Locate the cell with the specified text and output its [X, Y] center coordinate. 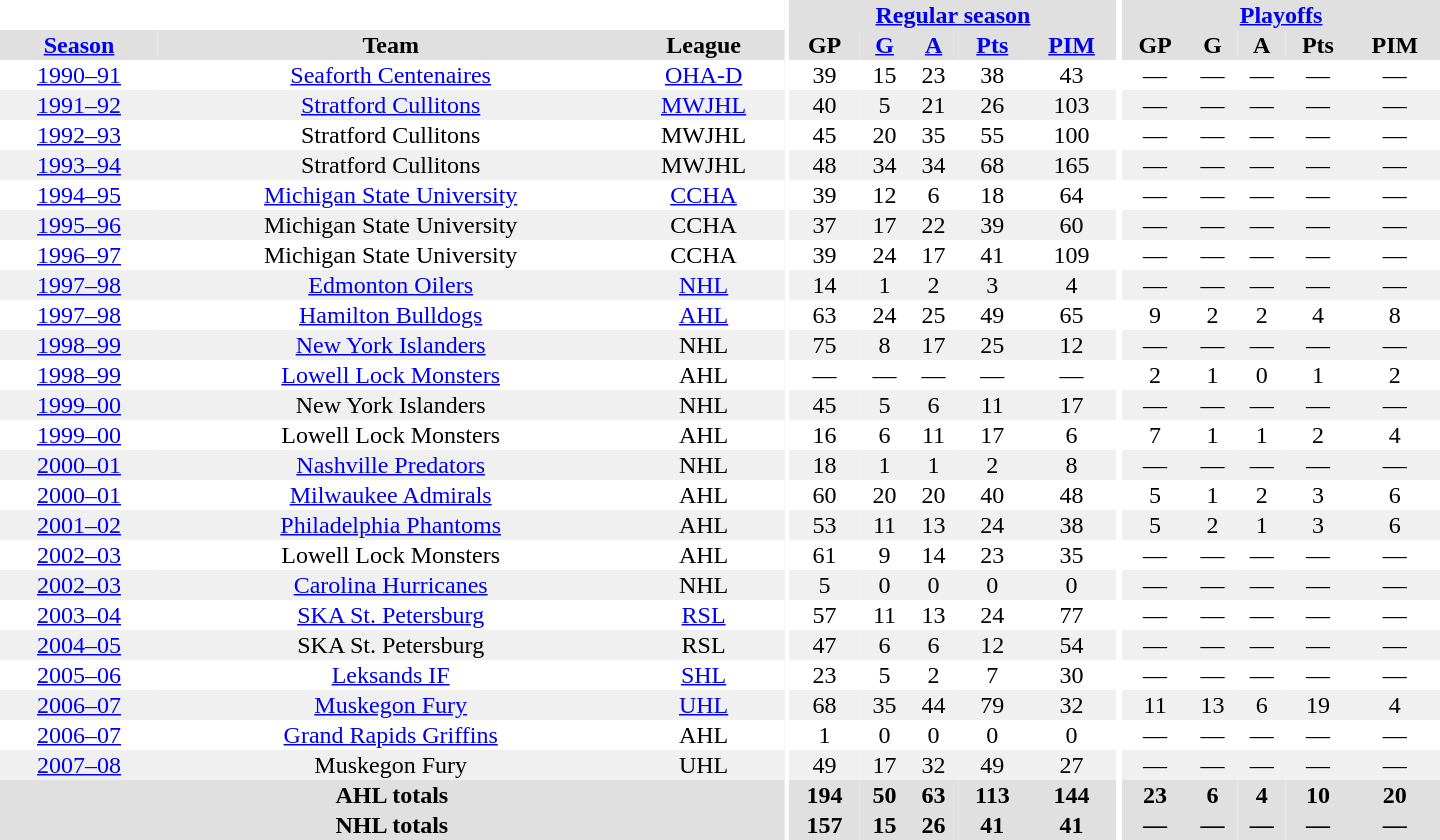
61 [824, 555]
1991–92 [79, 105]
109 [1072, 255]
44 [934, 705]
1993–94 [79, 165]
League [703, 45]
Seaforth Centenaires [390, 75]
Team [390, 45]
Leksands IF [390, 675]
NHL totals [392, 825]
22 [934, 225]
50 [884, 795]
Philadelphia Phantoms [390, 525]
16 [824, 435]
2003–04 [79, 615]
79 [992, 705]
1995–96 [79, 225]
43 [1072, 75]
103 [1072, 105]
144 [1072, 795]
Grand Rapids Griffins [390, 735]
47 [824, 645]
100 [1072, 135]
57 [824, 615]
53 [824, 525]
165 [1072, 165]
Season [79, 45]
27 [1072, 765]
10 [1318, 795]
54 [1072, 645]
Hamilton Bulldogs [390, 315]
Carolina Hurricanes [390, 585]
37 [824, 225]
Regular season [952, 15]
157 [824, 825]
Playoffs [1281, 15]
2001–02 [79, 525]
65 [1072, 315]
2005–06 [79, 675]
Edmonton Oilers [390, 285]
SHL [703, 675]
55 [992, 135]
1996–97 [79, 255]
194 [824, 795]
2004–05 [79, 645]
21 [934, 105]
77 [1072, 615]
Milwaukee Admirals [390, 495]
75 [824, 345]
30 [1072, 675]
113 [992, 795]
AHL totals [392, 795]
1992–93 [79, 135]
2007–08 [79, 765]
64 [1072, 195]
19 [1318, 705]
1990–91 [79, 75]
OHA-D [703, 75]
1994–95 [79, 195]
Nashville Predators [390, 465]
